From the cell containing the given text, extract its center point as [X, Y] coordinate. 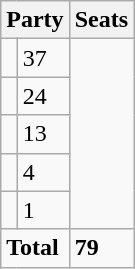
Total [35, 248]
4 [43, 172]
79 [101, 248]
Party [35, 20]
Seats [101, 20]
1 [43, 210]
37 [43, 58]
24 [43, 96]
13 [43, 134]
